Determine the (x, y) coordinate at the center of the cell enclosing the given text.  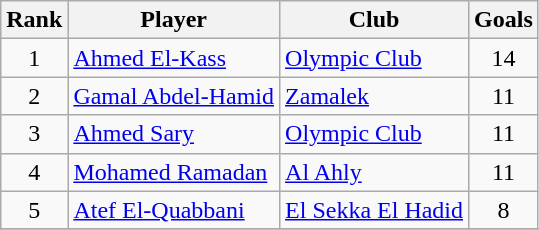
Goals (504, 20)
14 (504, 58)
2 (34, 96)
Zamalek (374, 96)
8 (504, 210)
Player (174, 20)
Mohamed Ramadan (174, 172)
5 (34, 210)
Gamal Abdel-Hamid (174, 96)
Ahmed Sary (174, 134)
1 (34, 58)
Club (374, 20)
Rank (34, 20)
4 (34, 172)
Ahmed El-Kass (174, 58)
El Sekka El Hadid (374, 210)
Al Ahly (374, 172)
3 (34, 134)
Atef El-Quabbani (174, 210)
